Return the (x, y) coordinate for the center point of the cell that contains the specified text.  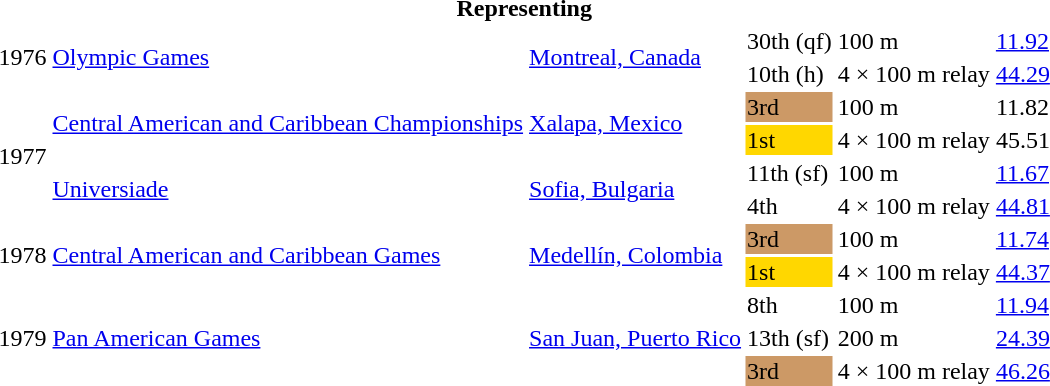
Central American and Caribbean Championships (288, 124)
13th (sf) (790, 338)
8th (790, 305)
Medellín, Colombia (636, 256)
Xalapa, Mexico (636, 124)
Universiade (288, 190)
Pan American Games (288, 338)
30th (qf) (790, 41)
Central American and Caribbean Games (288, 256)
Sofia, Bulgaria (636, 190)
10th (h) (790, 74)
4th (790, 206)
11th (sf) (790, 173)
200 m (914, 338)
Montreal, Canada (636, 58)
San Juan, Puerto Rico (636, 338)
Olympic Games (288, 58)
